Output the [x, y] coordinate of the center of the cell containing the given text.  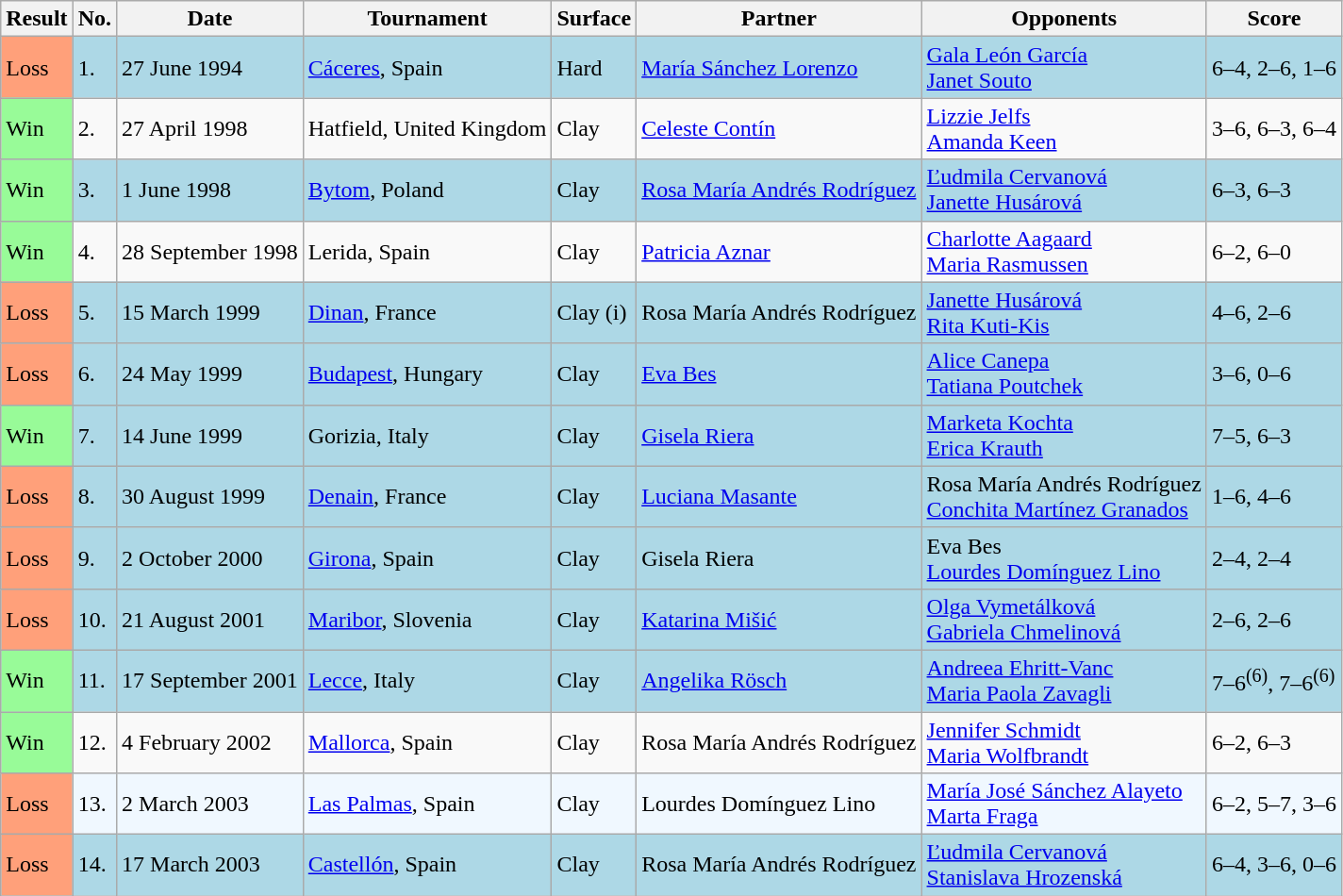
Score [1273, 19]
Charlotte Aagaard Maria Rasmussen [1064, 251]
Angelika Rösch [779, 681]
14 June 1999 [210, 436]
3. [94, 191]
Budapest, Hungary [427, 373]
Date [210, 19]
6–4, 3–6, 0–6 [1273, 866]
Lourdes Domínguez Lino [779, 804]
Hard [594, 68]
6–2, 5–7, 3–6 [1273, 804]
2–4, 2–4 [1273, 558]
8. [94, 496]
27 June 1994 [210, 68]
5. [94, 313]
Dinan, France [427, 313]
24 May 1999 [210, 373]
María José Sánchez Alayeto Marta Fraga [1064, 804]
4 February 2002 [210, 741]
27 April 1998 [210, 128]
Rosa María Andrés Rodríguez Conchita Martínez Granados [1064, 496]
2. [94, 128]
Partner [779, 19]
Mallorca, Spain [427, 741]
Luciana Masante [779, 496]
9. [94, 558]
1–6, 4–6 [1273, 496]
Gala León García Janet Souto [1064, 68]
Celeste Contín [779, 128]
21 August 2001 [210, 619]
Denain, France [427, 496]
2 October 2000 [210, 558]
7–6(6), 7–6(6) [1273, 681]
Katarina Mišić [779, 619]
6–4, 2–6, 1–6 [1273, 68]
10. [94, 619]
Result [37, 19]
6–3, 6–3 [1273, 191]
Las Palmas, Spain [427, 804]
Alice Canepa Tatiana Poutchek [1064, 373]
Clay (i) [594, 313]
15 March 1999 [210, 313]
Hatfield, United Kingdom [427, 128]
30 August 1999 [210, 496]
6. [94, 373]
1. [94, 68]
7. [94, 436]
Janette Husárová Rita Kuti-Kis [1064, 313]
Marketa Kochta Erica Krauth [1064, 436]
Tournament [427, 19]
Girona, Spain [427, 558]
28 September 1998 [210, 251]
Ľudmila Cervanová Janette Husárová [1064, 191]
17 March 2003 [210, 866]
3–6, 0–6 [1273, 373]
Opponents [1064, 19]
11. [94, 681]
Olga Vymetálková Gabriela Chmelinová [1064, 619]
Patricia Aznar [779, 251]
No. [94, 19]
14. [94, 866]
6–2, 6–0 [1273, 251]
Lerida, Spain [427, 251]
Bytom, Poland [427, 191]
Andreea Ehritt-Vanc Maria Paola Zavagli [1064, 681]
Lecce, Italy [427, 681]
Lizzie Jelfs Amanda Keen [1064, 128]
3–6, 6–3, 6–4 [1273, 128]
Eva Bes Lourdes Domínguez Lino [1064, 558]
2 March 2003 [210, 804]
Cáceres, Spain [427, 68]
Castellón, Spain [427, 866]
Ľudmila Cervanová Stanislava Hrozenská [1064, 866]
4. [94, 251]
12. [94, 741]
1 June 1998 [210, 191]
7–5, 6–3 [1273, 436]
2–6, 2–6 [1273, 619]
6–2, 6–3 [1273, 741]
17 September 2001 [210, 681]
13. [94, 804]
4–6, 2–6 [1273, 313]
María Sánchez Lorenzo [779, 68]
Maribor, Slovenia [427, 619]
Jennifer Schmidt Maria Wolfbrandt [1064, 741]
Eva Bes [779, 373]
Gorizia, Italy [427, 436]
Surface [594, 19]
